Scan for the cell matching the given text and deliver its (X, Y) coordinate at center. 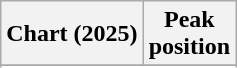
Chart (2025) (72, 34)
Peakposition (189, 34)
